Find where the given text appears and provide that cell's center as (X, Y) coordinate. 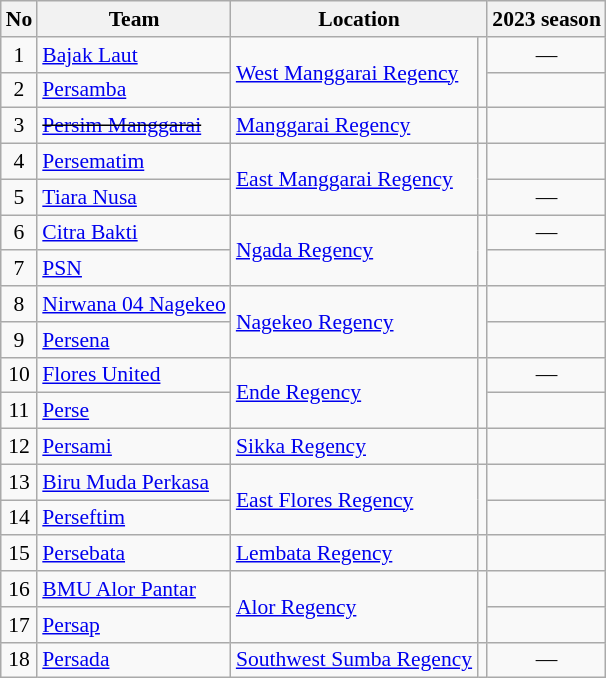
Ngada Regency (354, 250)
West Manggarai Regency (354, 72)
6 (20, 233)
3 (20, 126)
8 (20, 304)
13 (20, 482)
Perse (134, 411)
11 (20, 411)
12 (20, 447)
Persebata (134, 554)
Flores United (134, 375)
15 (20, 554)
East Flores Regency (354, 500)
18 (20, 660)
Nirwana 04 Nagekeo (134, 304)
Citra Bakti (134, 233)
17 (20, 625)
7 (20, 269)
Biru Muda Perkasa (134, 482)
Lembata Regency (354, 554)
Southwest Sumba Regency (354, 660)
Persena (134, 340)
Persamba (134, 90)
Persap (134, 625)
Persada (134, 660)
5 (20, 197)
Team (134, 19)
Perseftim (134, 518)
4 (20, 162)
Persami (134, 447)
Manggarai Regency (354, 126)
Persim Manggarai (134, 126)
16 (20, 589)
Bajak Laut (134, 55)
1 (20, 55)
Tiara Nusa (134, 197)
PSN (134, 269)
Ende Regency (354, 392)
Persematim (134, 162)
10 (20, 375)
Sikka Regency (354, 447)
Location (359, 19)
14 (20, 518)
2023 season (546, 19)
2 (20, 90)
East Manggarai Regency (354, 180)
Alor Regency (354, 606)
Nagekeo Regency (354, 322)
No (20, 19)
9 (20, 340)
BMU Alor Pantar (134, 589)
